Return the (X, Y) coordinate for the center point of the cell that contains the specified text.  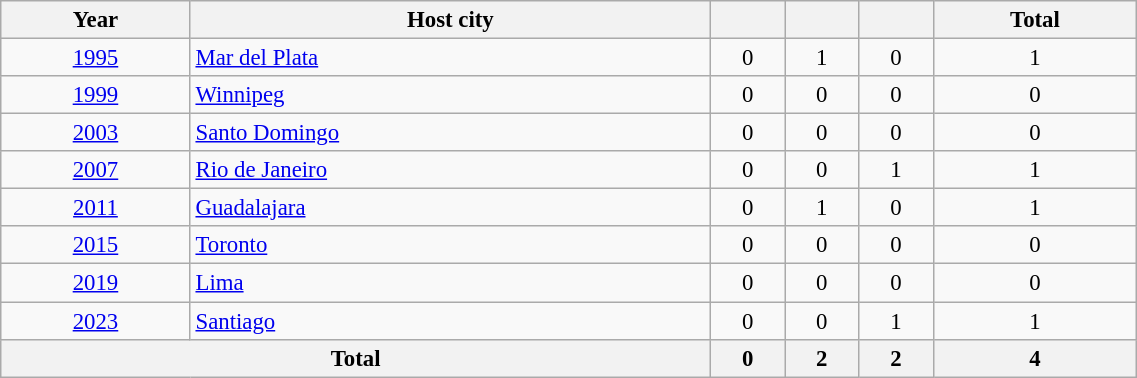
Lima (450, 283)
1995 (96, 58)
Year (96, 20)
2015 (96, 245)
4 (1035, 358)
2003 (96, 133)
Guadalajara (450, 208)
Toronto (450, 245)
2019 (96, 283)
Santo Domingo (450, 133)
2007 (96, 170)
Mar del Plata (450, 58)
1999 (96, 95)
Rio de Janeiro (450, 170)
2011 (96, 208)
2023 (96, 321)
Host city (450, 20)
Winnipeg (450, 95)
Santiago (450, 321)
